Detect which cell encompasses the target text, then output its [x, y] center coordinate. 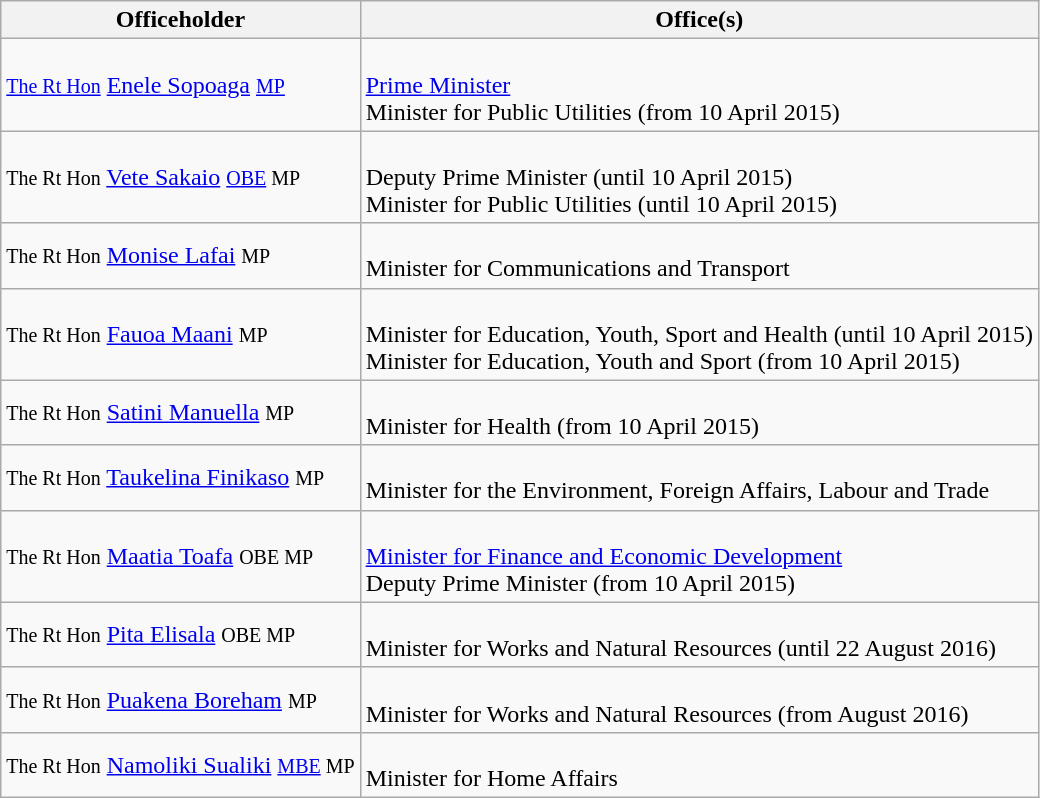
The Rt Hon Taukelina Finikaso MP [180, 478]
The Rt Hon Monise Lafai MP [180, 256]
The Rt Hon Maatia Toafa OBE MP [180, 556]
Minister for Home Affairs [699, 764]
The Rt Hon Vete Sakaio OBE MP [180, 177]
Minister for Finance and Economic DevelopmentDeputy Prime Minister (from 10 April 2015) [699, 556]
The Rt Hon Namoliki Sualiki MBE MP [180, 764]
Minister for the Environment, Foreign Affairs, Labour and Trade [699, 478]
Minister for Works and Natural Resources (until 22 August 2016) [699, 634]
The Rt Hon Pita Elisala OBE MP [180, 634]
Prime MinisterMinister for Public Utilities (from 10 April 2015) [699, 85]
The Rt Hon Fauoa Maani MP [180, 334]
The Rt Hon Enele Sopoaga MP [180, 85]
Officeholder [180, 20]
Minister for Education, Youth, Sport and Health (until 10 April 2015)Minister for Education, Youth and Sport (from 10 April 2015) [699, 334]
Minister for Works and Natural Resources (from August 2016) [699, 700]
Deputy Prime Minister (until 10 April 2015)Minister for Public Utilities (until 10 April 2015) [699, 177]
Office(s) [699, 20]
The Rt Hon Puakena Boreham MP [180, 700]
The Rt Hon Satini Manuella MP [180, 412]
Minister for Health (from 10 April 2015) [699, 412]
Minister for Communications and Transport [699, 256]
